Provide the (X, Y) coordinate of the cell's center where the given text is located.  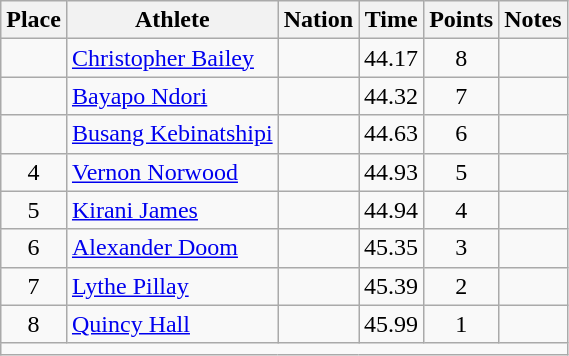
Bayapo Ndori (172, 96)
1 (462, 324)
Kirani James (172, 210)
Points (462, 20)
Quincy Hall (172, 324)
Nation (318, 20)
44.17 (392, 58)
Notes (533, 20)
45.39 (392, 286)
3 (462, 248)
Time (392, 20)
45.35 (392, 248)
45.99 (392, 324)
Busang Kebinatshipi (172, 134)
Athlete (172, 20)
44.63 (392, 134)
44.93 (392, 172)
2 (462, 286)
44.94 (392, 210)
Place (34, 20)
Alexander Doom (172, 248)
Christopher Bailey (172, 58)
Lythe Pillay (172, 286)
Vernon Norwood (172, 172)
44.32 (392, 96)
